From the cell containing the given text, extract its center point as (x, y) coordinate. 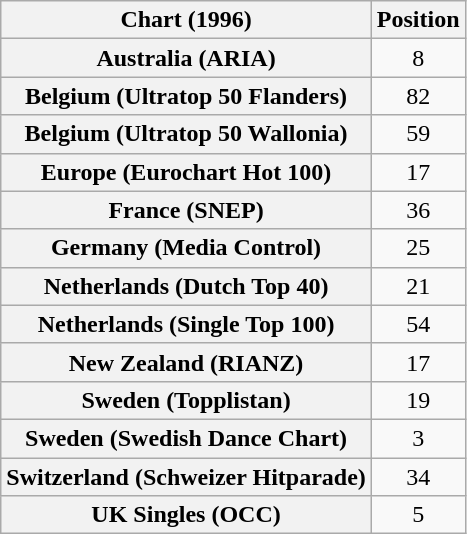
Position (418, 20)
Netherlands (Single Top 100) (186, 324)
Germany (Media Control) (186, 248)
Belgium (Ultratop 50 Wallonia) (186, 134)
82 (418, 96)
34 (418, 477)
Europe (Eurochart Hot 100) (186, 172)
19 (418, 400)
Netherlands (Dutch Top 40) (186, 286)
59 (418, 134)
Sweden (Swedish Dance Chart) (186, 438)
Chart (1996) (186, 20)
54 (418, 324)
Belgium (Ultratop 50 Flanders) (186, 96)
France (SNEP) (186, 210)
UK Singles (OCC) (186, 515)
3 (418, 438)
25 (418, 248)
36 (418, 210)
8 (418, 58)
21 (418, 286)
Switzerland (Schweizer Hitparade) (186, 477)
5 (418, 515)
New Zealand (RIANZ) (186, 362)
Sweden (Topplistan) (186, 400)
Australia (ARIA) (186, 58)
